Detect which cell encompasses the target text, then output its [x, y] center coordinate. 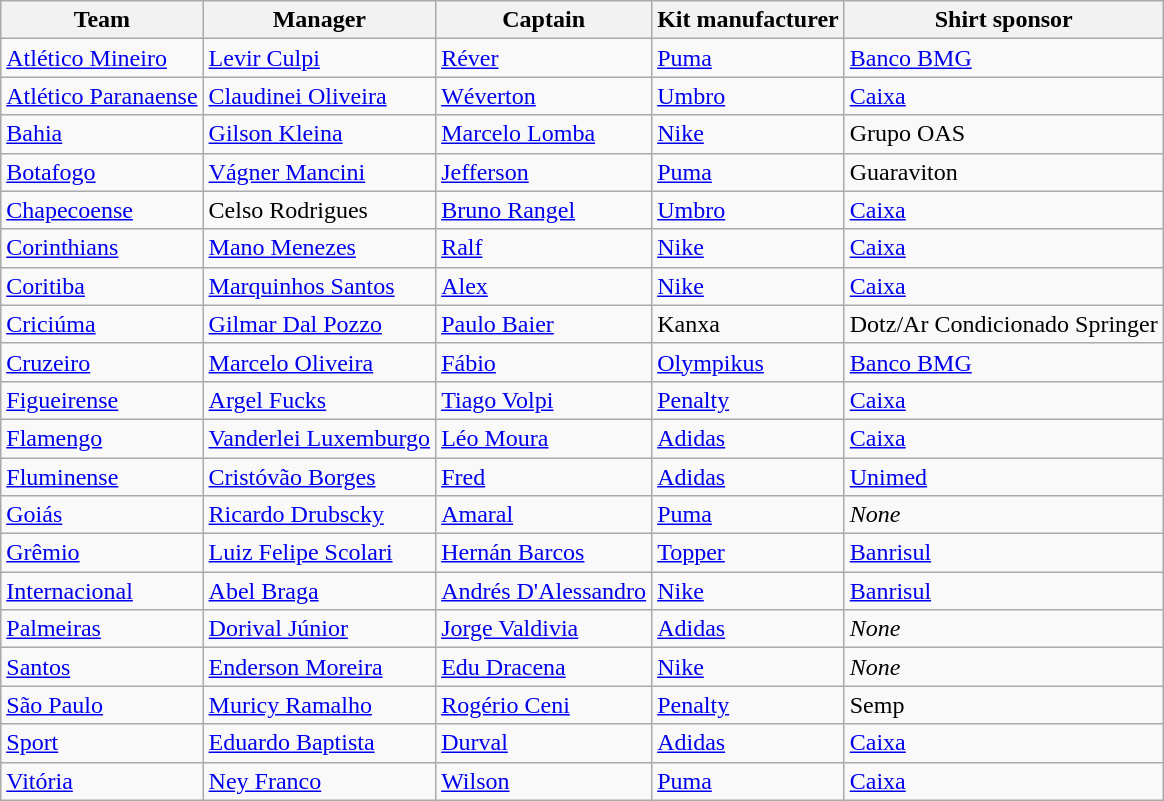
Guaraviton [1004, 172]
Ney Franco [320, 781]
Amaral [544, 515]
Botafogo [102, 172]
Shirt sponsor [1004, 20]
Atlético Paranaense [102, 96]
Vanderlei Luxemburgo [320, 438]
Coritiba [102, 286]
Corinthians [102, 248]
Eduardo Baptista [320, 743]
Ralf [544, 248]
Vitória [102, 781]
Santos [102, 667]
Durval [544, 743]
Marquinhos Santos [320, 286]
Semp [1004, 705]
Andrés D'Alessandro [544, 591]
São Paulo [102, 705]
Olympikus [748, 362]
Fred [544, 477]
Grêmio [102, 553]
Figueirense [102, 400]
Unimed [1004, 477]
Dotz/Ar Condicionado Springer [1004, 324]
Rogério Ceni [544, 705]
Palmeiras [102, 629]
Atlético Mineiro [102, 58]
Abel Braga [320, 591]
Fábio [544, 362]
Paulo Baier [544, 324]
Alex [544, 286]
Wilson [544, 781]
Luiz Felipe Scolari [320, 553]
Kit manufacturer [748, 20]
Goiás [102, 515]
Marcelo Oliveira [320, 362]
Claudinei Oliveira [320, 96]
Internacional [102, 591]
Edu Dracena [544, 667]
Cristóvão Borges [320, 477]
Argel Fucks [320, 400]
Flamengo [102, 438]
Léo Moura [544, 438]
Chapecoense [102, 210]
Captain [544, 20]
Enderson Moreira [320, 667]
Manager [320, 20]
Fluminense [102, 477]
Gilmar Dal Pozzo [320, 324]
Levir Culpi [320, 58]
Marcelo Lomba [544, 134]
Tiago Volpi [544, 400]
Wéverton [544, 96]
Jorge Valdivia [544, 629]
Celso Rodrigues [320, 210]
Réver [544, 58]
Kanxa [748, 324]
Mano Menezes [320, 248]
Cruzeiro [102, 362]
Gilson Kleina [320, 134]
Bruno Rangel [544, 210]
Topper [748, 553]
Jefferson [544, 172]
Bahia [102, 134]
Ricardo Drubscky [320, 515]
Dorival Júnior [320, 629]
Muricy Ramalho [320, 705]
Grupo OAS [1004, 134]
Team [102, 20]
Hernán Barcos [544, 553]
Criciúma [102, 324]
Vágner Mancini [320, 172]
Sport [102, 743]
